Identify which cell holds the provided text, then report its [X, Y] central coordinate. 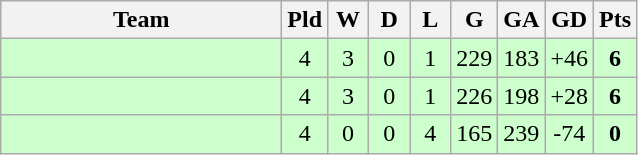
Pld [305, 20]
D [390, 20]
GA [522, 20]
+46 [570, 58]
W [348, 20]
-74 [570, 134]
G [474, 20]
Team [142, 20]
229 [474, 58]
198 [522, 96]
Pts [614, 20]
GD [570, 20]
239 [522, 134]
165 [474, 134]
L [430, 20]
+28 [570, 96]
226 [474, 96]
183 [522, 58]
